Return the [x, y] coordinate for the center point of the cell that contains the specified text.  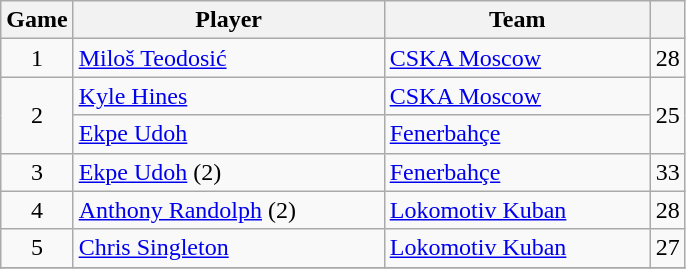
Anthony Randolph (2) [228, 210]
33 [668, 172]
25 [668, 115]
Player [228, 20]
Ekpe Udoh (2) [228, 172]
Miloš Teodosić [228, 58]
Ekpe Udoh [228, 134]
Team [517, 20]
Game [37, 20]
2 [37, 115]
4 [37, 210]
5 [37, 248]
27 [668, 248]
3 [37, 172]
1 [37, 58]
Chris Singleton [228, 248]
Kyle Hines [228, 96]
